Detect which cell encompasses the target text, then output its [X, Y] center coordinate. 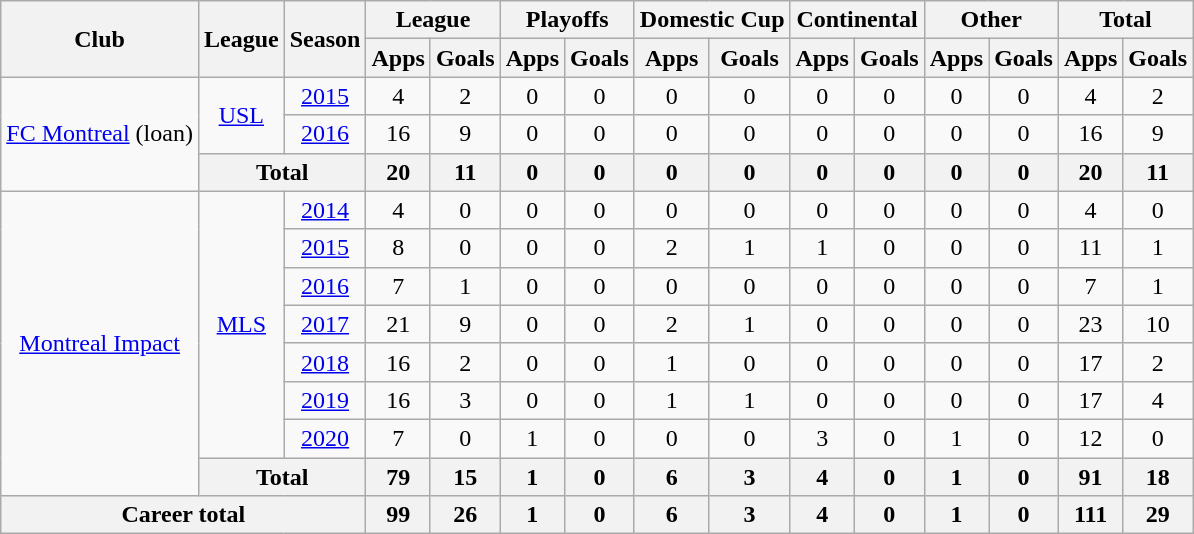
Domestic Cup [712, 20]
USL [241, 115]
79 [398, 477]
12 [1090, 438]
Continental [857, 20]
Season [325, 39]
23 [1090, 324]
29 [1158, 515]
21 [398, 324]
Playoffs [567, 20]
FC Montreal (loan) [100, 134]
8 [398, 248]
Montreal Impact [100, 343]
Club [100, 39]
26 [465, 515]
99 [398, 515]
MLS [241, 324]
Other [991, 20]
18 [1158, 477]
2018 [325, 362]
15 [465, 477]
2020 [325, 438]
10 [1158, 324]
2017 [325, 324]
2014 [325, 210]
2019 [325, 400]
91 [1090, 477]
111 [1090, 515]
Career total [184, 515]
